Extract the [X, Y] coordinate from the center of the cell holding the provided text.  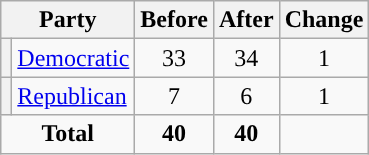
33 [174, 58]
6 [246, 96]
Total [68, 134]
Democratic [74, 58]
7 [174, 96]
Republican [74, 96]
Party [68, 20]
Change [324, 20]
34 [246, 58]
After [246, 20]
Before [174, 20]
